Pinpoint the cell where the given text exists, returning its (x, y) midpoint coordinate. 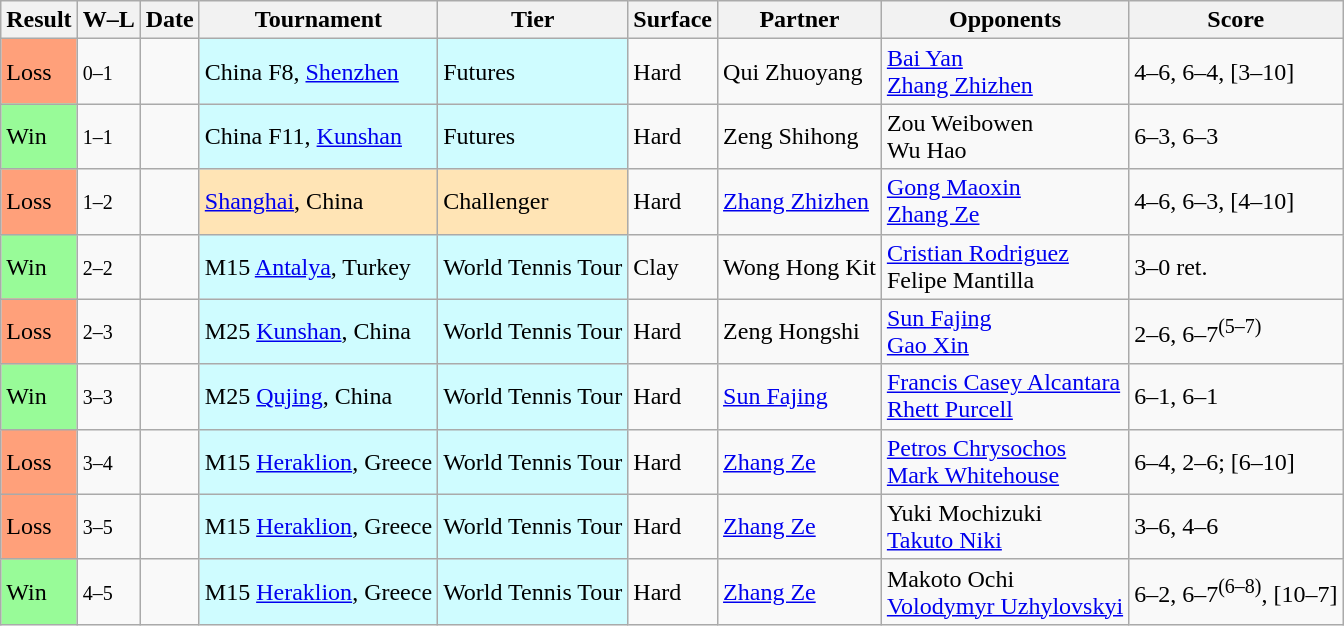
Zeng Hongshi (800, 332)
4–6, 6–4, [3–10] (1236, 72)
Bai Yan Zhang Zhizhen (1004, 72)
6–3, 6–3 (1236, 136)
China F8, Shenzhen (318, 72)
M15 Antalya, Turkey (318, 266)
Tournament (318, 20)
3–3 (108, 396)
3–0 ret. (1236, 266)
Petros Chrysochos Mark Whitehouse (1004, 462)
Shanghai, China (318, 202)
Francis Casey Alcantara Rhett Purcell (1004, 396)
6–2, 6–7(6–8), [10–7] (1236, 592)
Opponents (1004, 20)
Sun Fajing Gao Xin (1004, 332)
Zou Weibowen Wu Hao (1004, 136)
Result (39, 20)
Surface (673, 20)
Partner (800, 20)
2–6, 6–7(5–7) (1236, 332)
1–2 (108, 202)
4–6, 6–3, [4–10] (1236, 202)
Challenger (533, 202)
2–2 (108, 266)
6–4, 2–6; [6–10] (1236, 462)
W–L (108, 20)
Cristian Rodriguez Felipe Mantilla (1004, 266)
M25 Qujing, China (318, 396)
2–3 (108, 332)
Qui Zhuoyang (800, 72)
Clay (673, 266)
Date (170, 20)
Makoto Ochi Volodymyr Uzhylovskyi (1004, 592)
China F11, Kunshan (318, 136)
Sun Fajing (800, 396)
3–4 (108, 462)
Gong Maoxin Zhang Ze (1004, 202)
3–5 (108, 526)
0–1 (108, 72)
4–5 (108, 592)
Tier (533, 20)
3–6, 4–6 (1236, 526)
Zeng Shihong (800, 136)
Wong Hong Kit (800, 266)
6–1, 6–1 (1236, 396)
Score (1236, 20)
1–1 (108, 136)
Yuki Mochizuki Takuto Niki (1004, 526)
Zhang Zhizhen (800, 202)
M25 Kunshan, China (318, 332)
